Detect which cell encompasses the target text, then output its [X, Y] center coordinate. 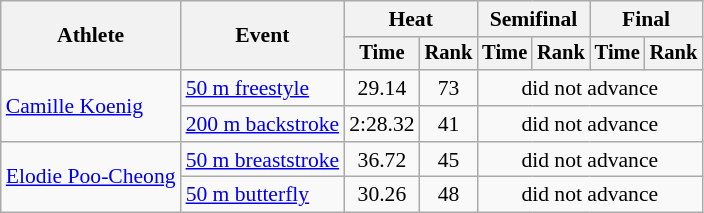
Semifinal [533, 19]
45 [449, 160]
48 [449, 195]
Heat [410, 19]
36.72 [382, 160]
30.26 [382, 195]
Camille Koenig [91, 106]
41 [449, 124]
50 m breaststroke [263, 160]
Elodie Poo-Cheong [91, 178]
200 m backstroke [263, 124]
Event [263, 36]
73 [449, 88]
2:28.32 [382, 124]
50 m freestyle [263, 88]
29.14 [382, 88]
Athlete [91, 36]
Final [646, 19]
50 m butterfly [263, 195]
